Pinpoint the cell where the given text exists, returning its (x, y) midpoint coordinate. 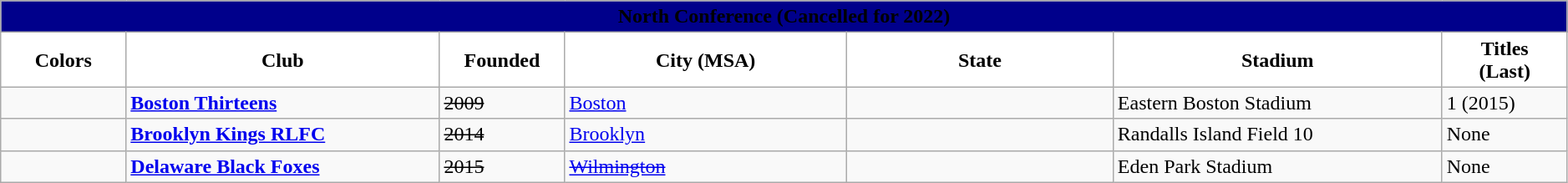
City (MSA) (706, 60)
Wilmington (706, 166)
Club (282, 60)
2015 (502, 166)
2014 (502, 135)
Colors (63, 60)
Delaware Black Foxes (282, 166)
Brooklyn (706, 135)
Boston Thirteens (282, 103)
Titles(Last) (1505, 60)
2009 (502, 103)
Eden Park Stadium (1277, 166)
Founded (502, 60)
Brooklyn Kings RLFC (282, 135)
Boston (706, 103)
Randalls Island Field 10 (1277, 135)
Stadium (1277, 60)
1 (2015) (1505, 103)
Eastern Boston Stadium (1277, 103)
State (981, 60)
North Conference (Cancelled for 2022) (784, 17)
